Return (x, y) of the center of cell containing provided text 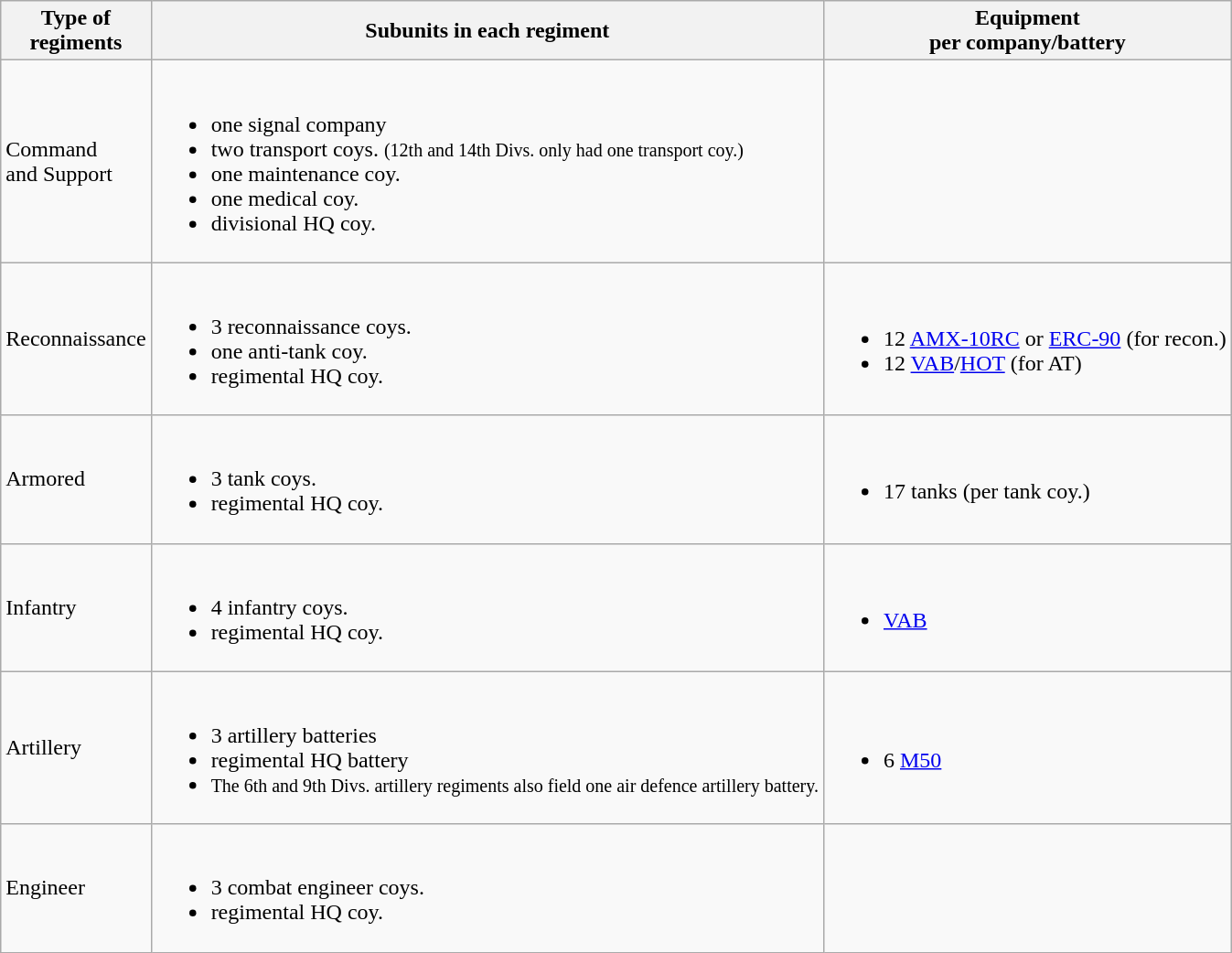
VAB (1027, 607)
Type ofregiments (76, 31)
Subunits in each regiment (487, 31)
3 reconnaissance coys.one anti-tank coy.regimental HQ coy. (487, 338)
Armored (76, 479)
Equipmentper company/battery (1027, 31)
17 tanks (per tank coy.) (1027, 479)
4 infantry coys.regimental HQ coy. (487, 607)
Reconnaissance (76, 338)
6 M50 (1027, 748)
Commandand Support (76, 161)
Artillery (76, 748)
3 tank coys.regimental HQ coy. (487, 479)
12 AMX-10RC or ERC-90 (for recon.)12 VAB/HOT (for AT) (1027, 338)
Engineer (76, 888)
one signal companytwo transport coys. (12th and 14th Divs. only had one transport coy.)one maintenance coy.one medical coy.divisional HQ coy. (487, 161)
3 combat engineer coys.regimental HQ coy. (487, 888)
Infantry (76, 607)
3 artillery batteriesregimental HQ batteryThe 6th and 9th Divs. artillery regiments also field one air defence artillery battery. (487, 748)
